Output the [X, Y] coordinate of the center of the cell containing the given text.  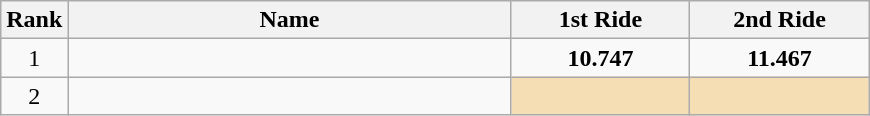
1 [34, 58]
2nd Ride [780, 20]
Rank [34, 20]
10.747 [600, 58]
2 [34, 96]
11.467 [780, 58]
Name [290, 20]
1st Ride [600, 20]
